From the cell containing the given text, extract its center point as (X, Y) coordinate. 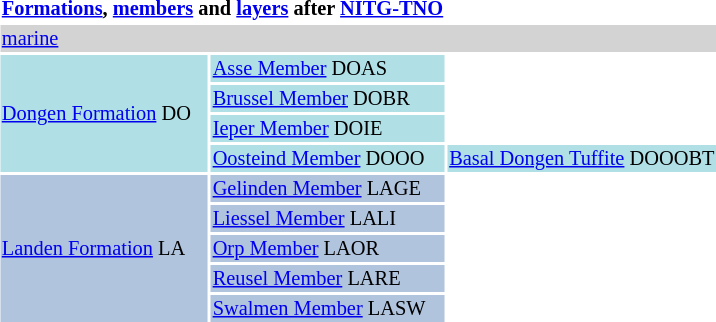
Gelinden Member LAGE (328, 188)
marine (358, 38)
Brussel Member DOBR (328, 98)
Basal Dongen Tuffite DOOOBT (582, 158)
Oosteind Member DOOO (328, 158)
Ieper Member DOIE (328, 128)
Orp Member LAOR (328, 248)
Liessel Member LALI (328, 218)
Reusel Member LARE (328, 278)
Dongen Formation DO (104, 114)
Swalmen Member LASW (328, 308)
Asse Member DOAS (328, 68)
Landen Formation LA (104, 248)
